Search for the cell housing the specified text and yield its (x, y) center coordinate. 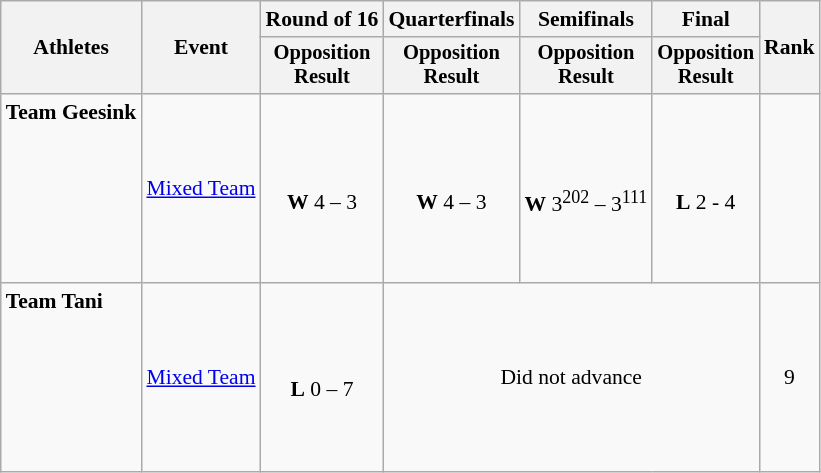
W 3202 – 3111 (586, 188)
Event (200, 48)
L 2 - 4 (706, 188)
Team Tani (72, 378)
Semifinals (586, 19)
Quarterfinals (451, 19)
Round of 16 (322, 19)
Rank (790, 48)
Did not advance (571, 378)
Final (706, 19)
L 0 – 7 (322, 378)
Athletes (72, 48)
Team Geesink (72, 188)
9 (790, 378)
